Scan for the cell matching the given text and deliver its (x, y) coordinate at center. 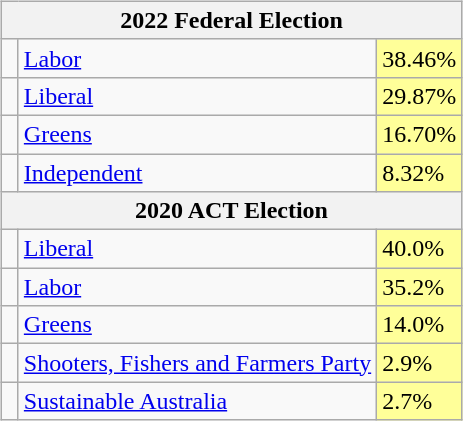
2020 ACT Election (231, 211)
16.70% (420, 134)
2022 Federal Election (231, 20)
8.32% (420, 173)
38.46% (420, 58)
35.2% (420, 287)
Independent (197, 173)
40.0% (420, 249)
2.9% (420, 363)
14.0% (420, 325)
Sustainable Australia (197, 401)
29.87% (420, 96)
Shooters, Fishers and Farmers Party (197, 363)
2.7% (420, 401)
